Identify which cell holds the provided text, then report its [x, y] central coordinate. 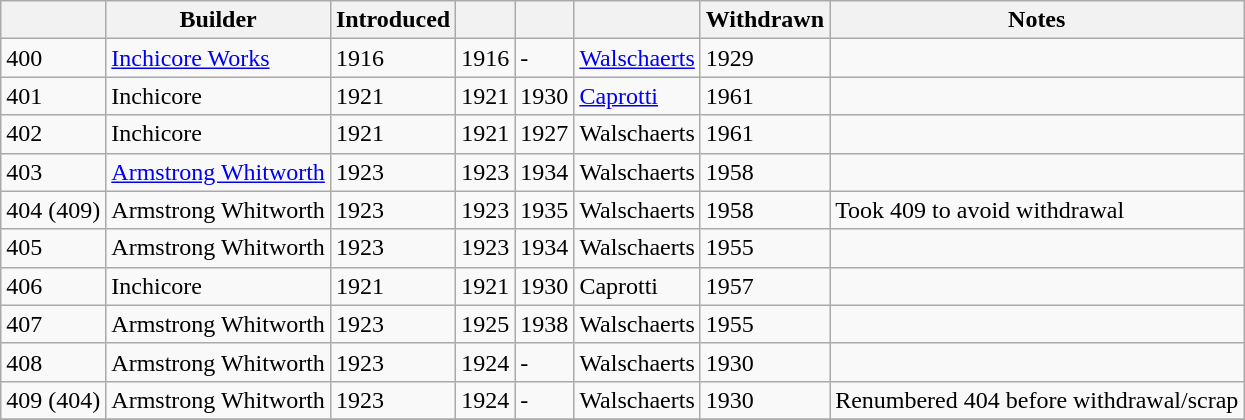
406 [54, 286]
Inchicore Works [218, 58]
Notes [1037, 20]
407 [54, 324]
1925 [486, 324]
400 [54, 58]
1929 [764, 58]
Took 409 to avoid withdrawal [1037, 210]
409 (404) [54, 400]
1935 [544, 210]
403 [54, 172]
Renumbered 404 before withdrawal/scrap [1037, 400]
404 (409) [54, 210]
Withdrawn [764, 20]
Introduced [392, 20]
1927 [544, 134]
405 [54, 248]
401 [54, 96]
1938 [544, 324]
408 [54, 362]
402 [54, 134]
Builder [218, 20]
1957 [764, 286]
